Provide the (X, Y) coordinate of the cell's center where the given text is located.  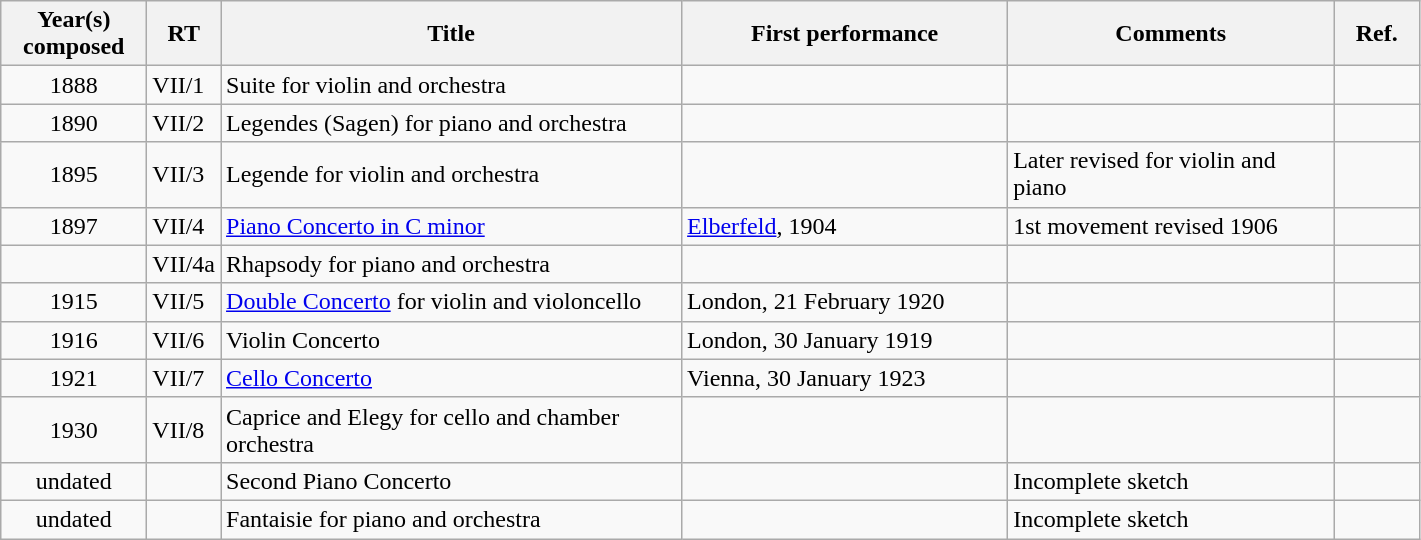
1897 (74, 226)
1915 (74, 302)
Legendes (Sagen) for piano and orchestra (452, 123)
RT (184, 34)
Elberfeld, 1904 (845, 226)
Ref. (1377, 34)
VII/4a (184, 264)
VII/2 (184, 123)
First performance (845, 34)
Fantaisie for piano and orchestra (452, 519)
Suite for violin and orchestra (452, 85)
Legende for violin and orchestra (452, 174)
1930 (74, 430)
1st movement revised 1906 (1171, 226)
Title (452, 34)
Second Piano Concerto (452, 481)
1921 (74, 378)
Violin Concerto (452, 340)
VII/6 (184, 340)
Year(s) composed (74, 34)
London, 30 January 1919 (845, 340)
1916 (74, 340)
Double Concerto for violin and violoncello (452, 302)
Piano Concerto in C minor (452, 226)
VII/4 (184, 226)
VII/3 (184, 174)
VII/5 (184, 302)
VII/1 (184, 85)
Rhapsody for piano and orchestra (452, 264)
Cello Concerto (452, 378)
VII/7 (184, 378)
London, 21 February 1920 (845, 302)
1895 (74, 174)
1888 (74, 85)
Comments (1171, 34)
VII/8 (184, 430)
Caprice and Elegy for cello and chamber orchestra (452, 430)
1890 (74, 123)
Later revised for violin and piano (1171, 174)
Vienna, 30 January 1923 (845, 378)
